Extract the (X, Y) coordinate from the center of the cell holding the provided text.  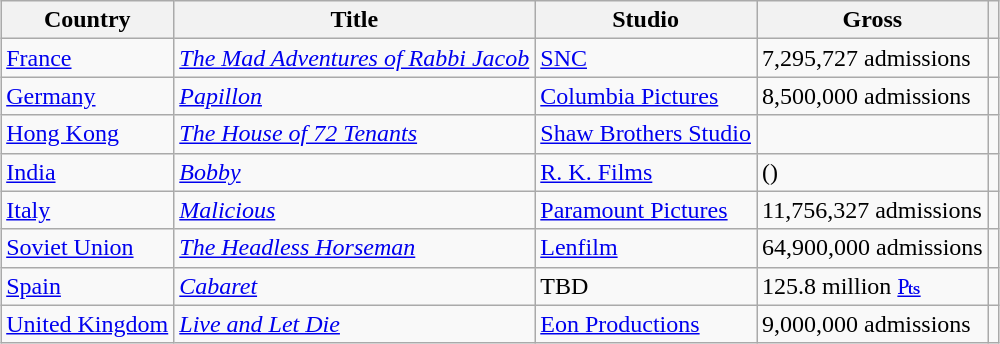
Paramount Pictures (646, 210)
Bobby (354, 172)
SNC (646, 58)
Soviet Union (88, 248)
The Mad Adventures of Rabbi Jacob (354, 58)
7,295,727 admissions (872, 58)
Live and Let Die (354, 324)
Gross (872, 20)
Cabaret (354, 286)
Italy (88, 210)
64,900,000 admissions (872, 248)
Columbia Pictures (646, 96)
Papillon (354, 96)
Title (354, 20)
8,500,000 admissions (872, 96)
United Kingdom (88, 324)
TBD (646, 286)
11,756,327 admissions (872, 210)
125.8 million ₧ (872, 286)
R. K. Films (646, 172)
Germany (88, 96)
Spain (88, 286)
Eon Productions (646, 324)
Shaw Brothers Studio (646, 134)
The Headless Horseman (354, 248)
The House of 72 Tenants (354, 134)
Hong Kong (88, 134)
() (872, 172)
Country (88, 20)
Malicious (354, 210)
Studio (646, 20)
India (88, 172)
9,000,000 admissions (872, 324)
France (88, 58)
Lenfilm (646, 248)
